Scan for the cell matching the given text and deliver its (X, Y) coordinate at center. 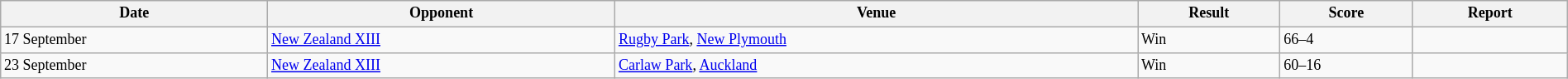
17 September (134, 40)
66–4 (1346, 40)
Score (1346, 13)
60–16 (1346, 65)
Carlaw Park, Auckland (877, 65)
Result (1209, 13)
23 September (134, 65)
Report (1490, 13)
Date (134, 13)
Rugby Park, New Plymouth (877, 40)
Venue (877, 13)
Opponent (442, 13)
